From the cell containing the given text, extract its center point as (X, Y) coordinate. 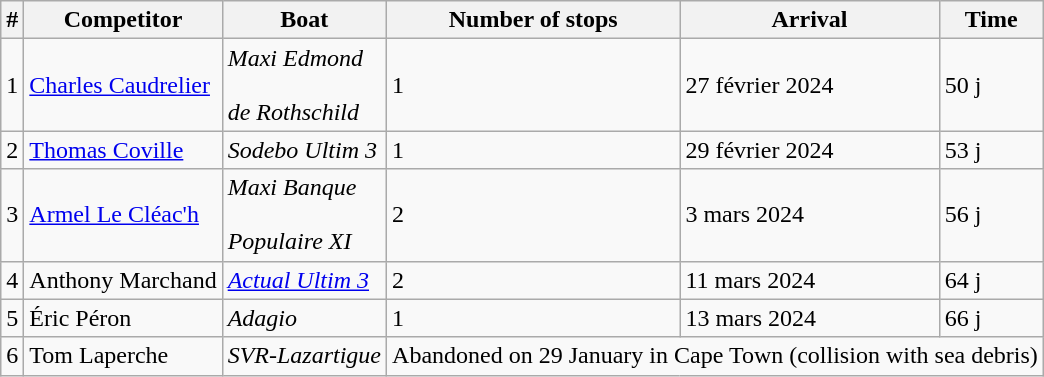
4 (12, 280)
Time (991, 20)
Sodebo Ultim 3 (304, 150)
Éric Péron (123, 318)
13 mars 2024 (810, 318)
Actual Ultim 3 (304, 280)
Competitor (123, 20)
66 j (991, 318)
56 j (991, 215)
Abandoned on 29 January in Cape Town (collision with sea debris) (716, 356)
Charles Caudrelier (123, 85)
# (12, 20)
Tom Laperche (123, 356)
Thomas Coville (123, 150)
Armel Le Cléac'h (123, 215)
Arrival (810, 20)
Maxi BanquePopulaire XI (304, 215)
27 février 2024 (810, 85)
3 mars 2024 (810, 215)
Adagio (304, 318)
Anthony Marchand (123, 280)
5 (12, 318)
11 mars 2024 (810, 280)
Number of stops (534, 20)
Boat (304, 20)
6 (12, 356)
53 j (991, 150)
Maxi Edmondde Rothschild (304, 85)
3 (12, 215)
SVR-Lazartigue (304, 356)
29 février 2024 (810, 150)
50 j (991, 85)
64 j (991, 280)
